Capture the cell that displays the provided text and extract its (X, Y) central coordinate. 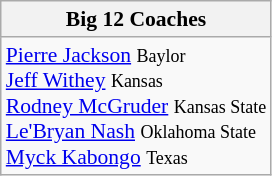
Pierre Jackson BaylorJeff Withey KansasRodney McGruder Kansas StateLe'Bryan Nash Oklahoma StateMyck Kabongo Texas (136, 106)
Big 12 Coaches (136, 19)
